Search for the cell housing the specified text and yield its (X, Y) center coordinate. 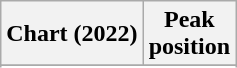
Peakposition (189, 34)
Chart (2022) (72, 34)
